Identify which cell holds the provided text, then report its [X, Y] central coordinate. 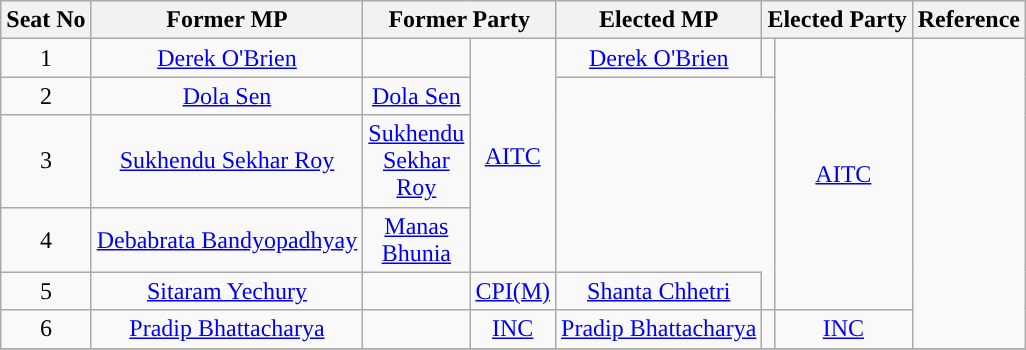
Shanta Chhetri [659, 291]
2 [46, 96]
1 [46, 58]
Manas Bhunia [416, 240]
Debabrata Bandyopadhyay [227, 240]
5 [46, 291]
Elected MP [659, 20]
Sitaram Yechury [227, 291]
Reference [968, 20]
CPI(M) [513, 291]
Elected Party [837, 20]
4 [46, 240]
Former Party [460, 20]
6 [46, 329]
Former MP [227, 20]
3 [46, 161]
Seat No [46, 20]
